From the cell containing the given text, extract its center point as (x, y) coordinate. 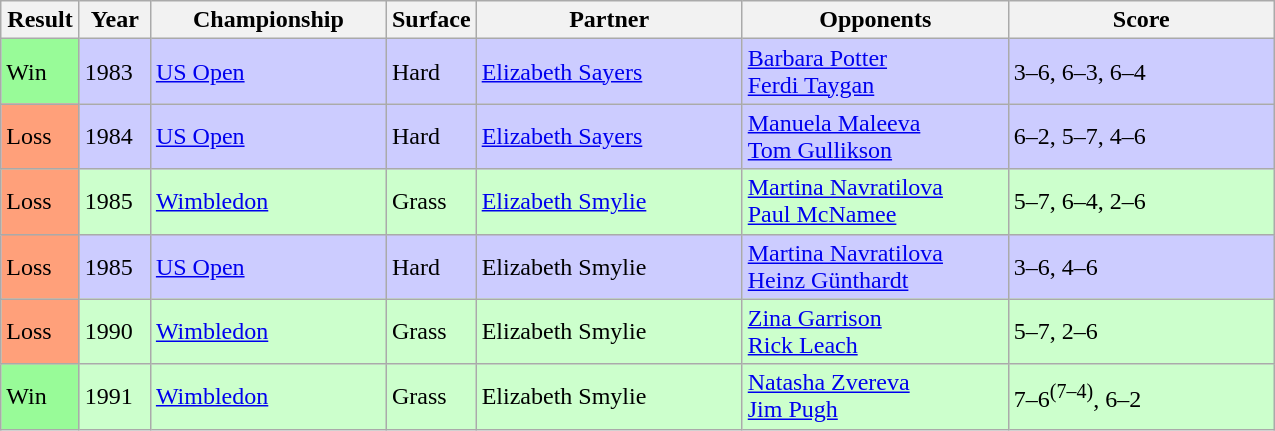
6–2, 5–7, 4–6 (1141, 136)
Partner (609, 20)
7–6(7–4), 6–2 (1141, 396)
Surface (431, 20)
Barbara Potter Ferdi Taygan (875, 72)
5–7, 6–4, 2–6 (1141, 202)
1984 (114, 136)
Martina Navratilova Heinz Günthardt (875, 266)
Championship (268, 20)
Result (40, 20)
1991 (114, 396)
Martina Navratilova Paul McNamee (875, 202)
Zina Garrison Rick Leach (875, 332)
Year (114, 20)
Natasha Zvereva Jim Pugh (875, 396)
3–6, 6–3, 6–4 (1141, 72)
5–7, 2–6 (1141, 332)
1990 (114, 332)
1983 (114, 72)
3–6, 4–6 (1141, 266)
Score (1141, 20)
Manuela Maleeva Tom Gullikson (875, 136)
Opponents (875, 20)
